Find where the given text appears and provide that cell's center as [x, y] coordinate. 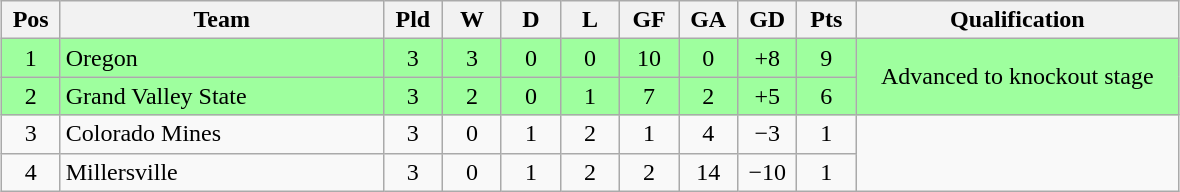
W [472, 20]
−10 [768, 172]
14 [708, 172]
D [530, 20]
−3 [768, 134]
Qualification [1018, 20]
Millersville [222, 172]
Oregon [222, 58]
6 [826, 96]
Advanced to knockout stage [1018, 77]
Colorado Mines [222, 134]
Pos [30, 20]
9 [826, 58]
Pts [826, 20]
Team [222, 20]
L [590, 20]
GF [650, 20]
7 [650, 96]
+8 [768, 58]
GD [768, 20]
Pld [412, 20]
10 [650, 58]
GA [708, 20]
Grand Valley State [222, 96]
+5 [768, 96]
